Identify which cell holds the provided text, then report its (x, y) central coordinate. 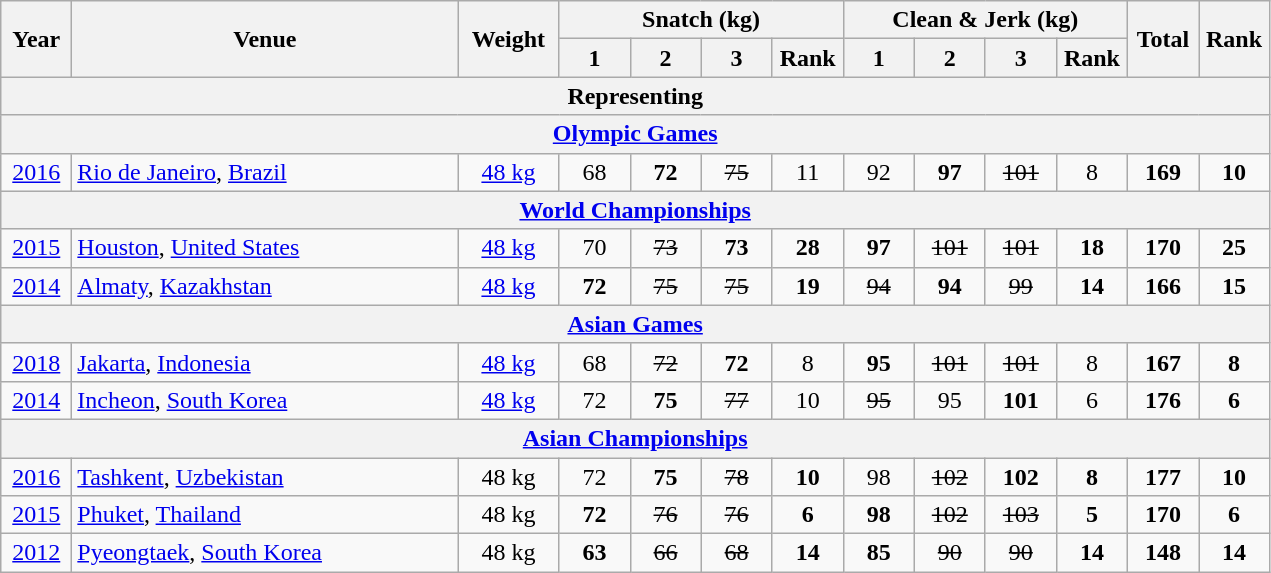
70 (594, 248)
Rio de Janeiro, Brazil (265, 172)
15 (1234, 286)
167 (1162, 362)
Phuket, Thailand (265, 515)
Total (1162, 39)
103 (1020, 515)
Asian Championships (636, 438)
99 (1020, 286)
11 (808, 172)
85 (878, 553)
Tashkent, Uzbekistan (265, 477)
Representing (636, 96)
28 (808, 248)
176 (1162, 400)
Asian Games (636, 324)
Olympic Games (636, 134)
Clean & Jerk (kg) (985, 20)
Venue (265, 39)
Houston, United States (265, 248)
2012 (36, 553)
169 (1162, 172)
63 (594, 553)
Snatch (kg) (701, 20)
Pyeongtaek, South Korea (265, 553)
Almaty, Kazakhstan (265, 286)
Year (36, 39)
Jakarta, Indonesia (265, 362)
5 (1092, 515)
Weight (508, 39)
25 (1234, 248)
92 (878, 172)
177 (1162, 477)
148 (1162, 553)
19 (808, 286)
18 (1092, 248)
Incheon, South Korea (265, 400)
World Championships (636, 210)
77 (736, 400)
78 (736, 477)
66 (666, 553)
166 (1162, 286)
2018 (36, 362)
